Output the (X, Y) coordinate of the center of the cell containing the given text.  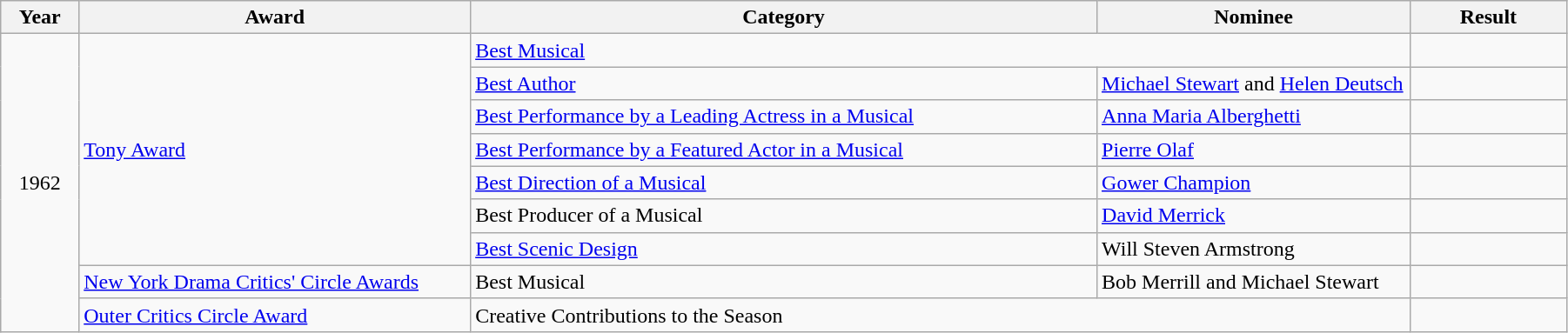
Year (40, 17)
Bob Merrill and Michael Stewart (1254, 282)
Anna Maria Alberghetti (1254, 117)
Best Producer of a Musical (784, 216)
New York Drama Critics' Circle Awards (275, 282)
1962 (40, 183)
Category (784, 17)
Michael Stewart and Helen Deutsch (1254, 83)
Award (275, 17)
Best Author (784, 83)
Best Performance by a Featured Actor in a Musical (784, 150)
Gower Champion (1254, 183)
David Merrick (1254, 216)
Nominee (1254, 17)
Outer Critics Circle Award (275, 315)
Will Steven Armstrong (1254, 249)
Pierre Olaf (1254, 150)
Best Direction of a Musical (784, 183)
Best Performance by a Leading Actress in a Musical (784, 117)
Tony Award (275, 150)
Best Scenic Design (784, 249)
Creative Contributions to the Season (941, 315)
Result (1488, 17)
